Output the (X, Y) coordinate of the center of the cell containing the given text.  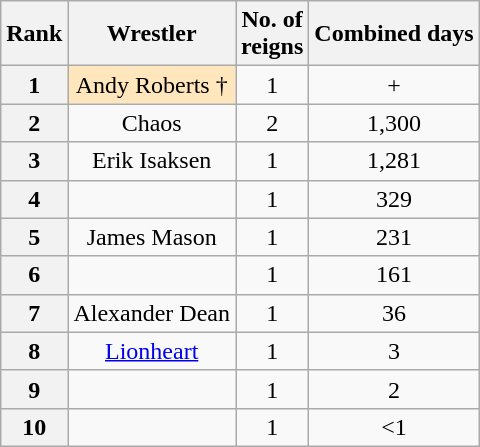
7 (34, 313)
Andy Roberts † (152, 85)
6 (34, 275)
1,300 (394, 123)
No. ofreigns (272, 34)
Combined days (394, 34)
Chaos (152, 123)
161 (394, 275)
5 (34, 237)
James Mason (152, 237)
1,281 (394, 161)
Erik Isaksen (152, 161)
10 (34, 427)
9 (34, 389)
36 (394, 313)
+ (394, 85)
8 (34, 351)
Rank (34, 34)
Alexander Dean (152, 313)
4 (34, 199)
<1 (394, 427)
Wrestler (152, 34)
231 (394, 237)
329 (394, 199)
Lionheart (152, 351)
